Determine the (x, y) coordinate at the center of the cell enclosing the given text.  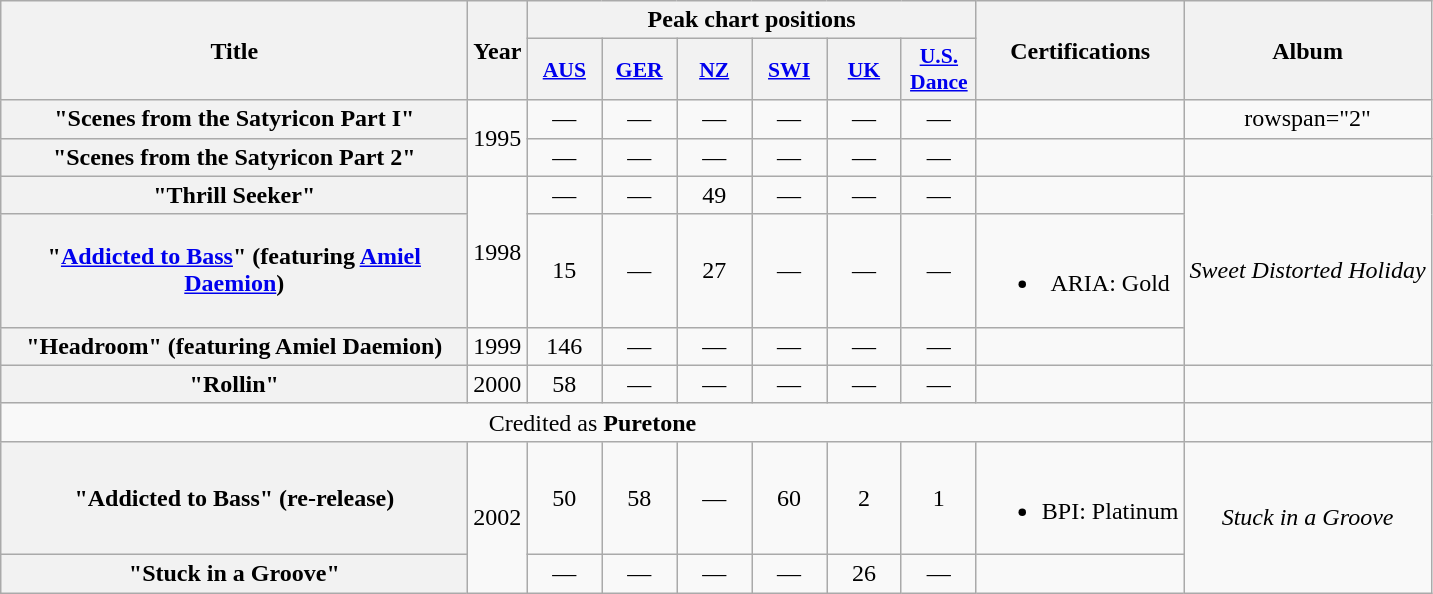
Title (234, 50)
"Stuck in a Groove" (234, 573)
49 (714, 195)
Peak chart positions (752, 20)
Album (1308, 50)
Credited as Puretone (592, 422)
UK (864, 70)
"Scenes from the Satyricon Part I" (234, 119)
Certifications (1080, 50)
27 (714, 270)
1 (938, 498)
Stuck in a Groove (1308, 516)
26 (864, 573)
GER (640, 70)
2 (864, 498)
60 (790, 498)
2000 (498, 384)
rowspan="2" (1308, 119)
Sweet Distorted Holiday (1308, 270)
"Addicted to Bass" (re-release) (234, 498)
1998 (498, 252)
Year (498, 50)
1995 (498, 138)
1999 (498, 346)
"Headroom" (featuring Amiel Daemion) (234, 346)
BPI: Platinum (1080, 498)
146 (564, 346)
AUS (564, 70)
50 (564, 498)
U.S. Dance (938, 70)
"Rollin" (234, 384)
"Scenes from the Satyricon Part 2" (234, 157)
ARIA: Gold (1080, 270)
SWI (790, 70)
NZ (714, 70)
"Addicted to Bass" (featuring Amiel Daemion) (234, 270)
15 (564, 270)
2002 (498, 516)
"Thrill Seeker" (234, 195)
